Determine the [x, y] coordinate at the center of the cell enclosing the given text.  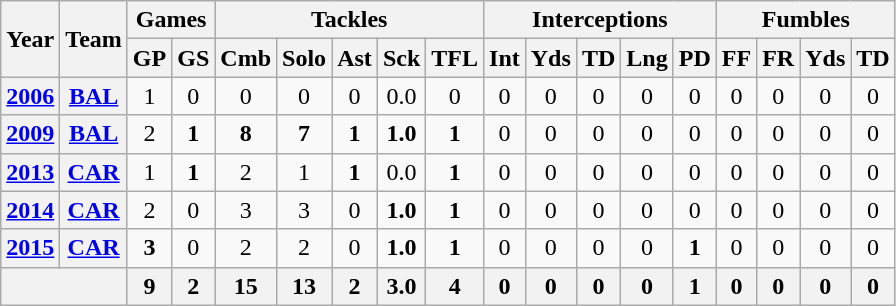
Tackles [350, 20]
2015 [30, 248]
Sck [401, 58]
Ast [355, 58]
2014 [30, 210]
3.0 [401, 286]
Team [94, 39]
8 [246, 134]
15 [246, 286]
FF [736, 58]
Fumbles [806, 20]
2009 [30, 134]
GS [194, 58]
7 [304, 134]
TFL [455, 58]
PD [694, 58]
Games [170, 20]
Solo [304, 58]
Cmb [246, 58]
Year [30, 39]
Int [505, 58]
4 [455, 286]
2013 [30, 172]
13 [304, 286]
GP [149, 58]
Interceptions [600, 20]
FR [778, 58]
9 [149, 286]
Lng [647, 58]
2006 [30, 96]
